Find where the given text appears and provide that cell's center as (X, Y) coordinate. 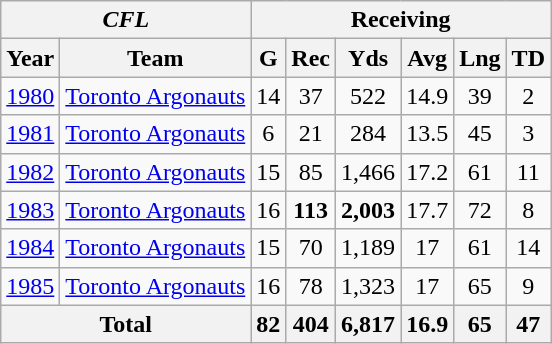
11 (528, 172)
72 (480, 210)
47 (528, 324)
404 (311, 324)
17.2 (428, 172)
21 (311, 134)
39 (480, 96)
1,323 (368, 286)
70 (311, 248)
Receiving (401, 20)
284 (368, 134)
Lng (480, 58)
17.7 (428, 210)
Team (156, 58)
6 (268, 134)
82 (268, 324)
1980 (30, 96)
Avg (428, 58)
1984 (30, 248)
Total (126, 324)
Rec (311, 58)
14.9 (428, 96)
1981 (30, 134)
8 (528, 210)
TD (528, 58)
78 (311, 286)
2 (528, 96)
CFL (126, 20)
Yds (368, 58)
522 (368, 96)
13.5 (428, 134)
1982 (30, 172)
1985 (30, 286)
9 (528, 286)
16.9 (428, 324)
3 (528, 134)
1,466 (368, 172)
1983 (30, 210)
G (268, 58)
2,003 (368, 210)
45 (480, 134)
6,817 (368, 324)
85 (311, 172)
113 (311, 210)
37 (311, 96)
Year (30, 58)
1,189 (368, 248)
